Determine the [x, y] coordinate at the center of the cell enclosing the given text.  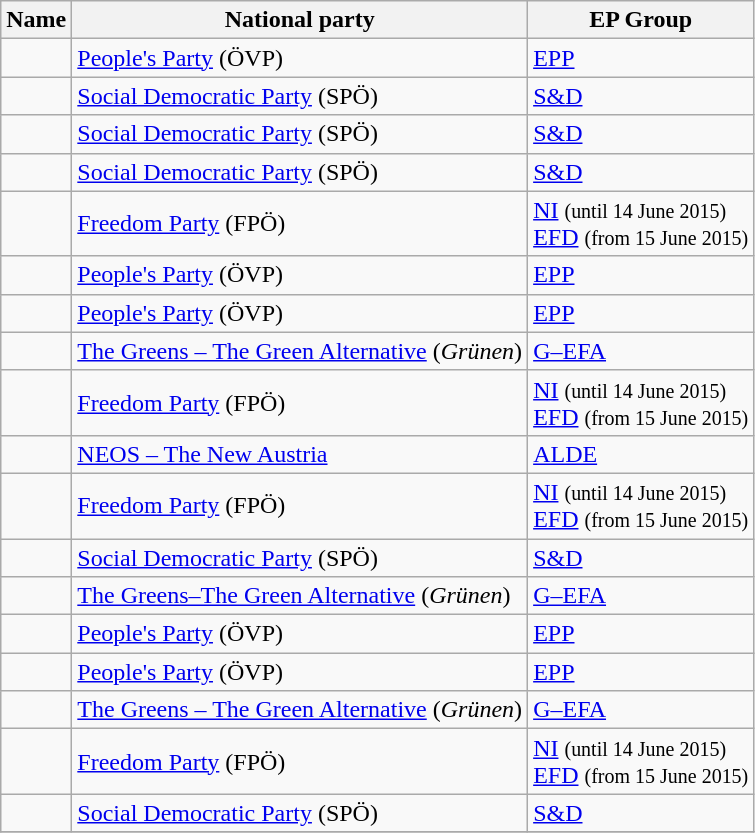
National party [300, 20]
NEOS – The New Austria [300, 454]
EP Group [641, 20]
The Greens–The Green Alternative (Grünen) [300, 596]
Name [36, 20]
ALDE [641, 454]
